Find where the given text appears and provide that cell's center as (X, Y) coordinate. 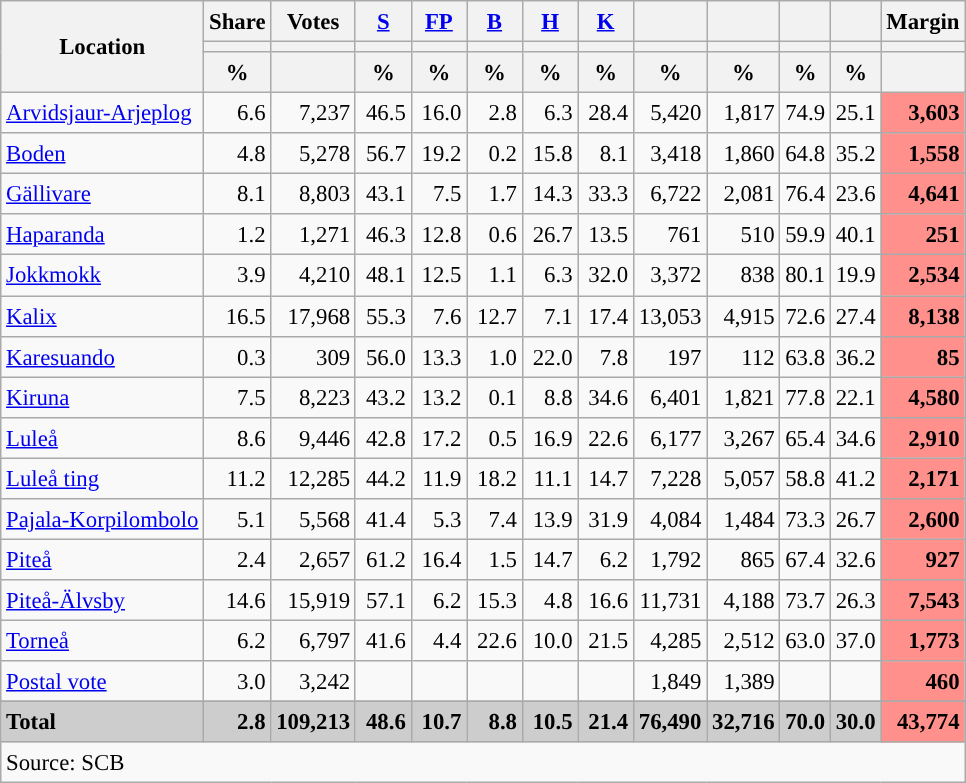
12,285 (314, 478)
510 (744, 234)
41.6 (383, 640)
838 (744, 276)
6,797 (314, 640)
25.1 (855, 114)
22.1 (855, 398)
40.1 (855, 234)
Share (238, 22)
41.2 (855, 478)
2,081 (744, 194)
3,242 (314, 682)
74.9 (805, 114)
4,580 (923, 398)
80.1 (805, 276)
2,512 (744, 640)
Haparanda (102, 234)
109,213 (314, 722)
73.3 (805, 520)
9,446 (314, 438)
10.5 (550, 722)
0.2 (495, 154)
17.2 (439, 438)
7.8 (606, 356)
11.1 (550, 478)
63.8 (805, 356)
64.8 (805, 154)
251 (923, 234)
7,543 (923, 600)
28.4 (606, 114)
7.1 (550, 316)
2,600 (923, 520)
31.9 (606, 520)
12.5 (439, 276)
Kiruna (102, 398)
27.4 (855, 316)
16.5 (238, 316)
56.0 (383, 356)
761 (670, 234)
H (550, 22)
Boden (102, 154)
65.4 (805, 438)
1.7 (495, 194)
15.3 (495, 600)
10.0 (550, 640)
6.6 (238, 114)
41.4 (383, 520)
3,603 (923, 114)
17,968 (314, 316)
FP (439, 22)
Postal vote (102, 682)
0.6 (495, 234)
7.4 (495, 520)
1,558 (923, 154)
309 (314, 356)
2.4 (238, 560)
1,484 (744, 520)
Arvidsjaur-Arjeplog (102, 114)
12.7 (495, 316)
Source: SCB (483, 762)
Piteå-Älvsby (102, 600)
33.3 (606, 194)
32,716 (744, 722)
13,053 (670, 316)
13.5 (606, 234)
4,285 (670, 640)
Pajala-Korpilombolo (102, 520)
67.4 (805, 560)
927 (923, 560)
8,223 (314, 398)
73.7 (805, 600)
13.9 (550, 520)
16.4 (439, 560)
61.2 (383, 560)
2,657 (314, 560)
4,210 (314, 276)
46.3 (383, 234)
5,420 (670, 114)
48.6 (383, 722)
13.3 (439, 356)
1,821 (744, 398)
3,418 (670, 154)
2,171 (923, 478)
4,084 (670, 520)
19.9 (855, 276)
63.0 (805, 640)
1,849 (670, 682)
4,641 (923, 194)
1.1 (495, 276)
Luleå (102, 438)
13.2 (439, 398)
76.4 (805, 194)
26.3 (855, 600)
22.0 (550, 356)
197 (670, 356)
5,057 (744, 478)
460 (923, 682)
7,228 (670, 478)
1,389 (744, 682)
Location (102, 47)
11.9 (439, 478)
32.6 (855, 560)
1,271 (314, 234)
35.2 (855, 154)
6,722 (670, 194)
43,774 (923, 722)
36.2 (855, 356)
57.1 (383, 600)
72.6 (805, 316)
8,138 (923, 316)
77.8 (805, 398)
B (495, 22)
14.3 (550, 194)
8,803 (314, 194)
55.3 (383, 316)
5.1 (238, 520)
4,188 (744, 600)
112 (744, 356)
16.6 (606, 600)
Gällivare (102, 194)
4,915 (744, 316)
0.1 (495, 398)
7,237 (314, 114)
30.0 (855, 722)
8.6 (238, 438)
Torneå (102, 640)
5,568 (314, 520)
42.8 (383, 438)
43.2 (383, 398)
5.3 (439, 520)
1,817 (744, 114)
15,919 (314, 600)
5,278 (314, 154)
11.2 (238, 478)
Kalix (102, 316)
Votes (314, 22)
3,267 (744, 438)
70.0 (805, 722)
Jokkmokk (102, 276)
21.5 (606, 640)
3.0 (238, 682)
7.6 (439, 316)
59.9 (805, 234)
43.1 (383, 194)
1.0 (495, 356)
76,490 (670, 722)
21.4 (606, 722)
2,534 (923, 276)
16.9 (550, 438)
10.7 (439, 722)
85 (923, 356)
3.9 (238, 276)
16.0 (439, 114)
Margin (923, 22)
2,910 (923, 438)
17.4 (606, 316)
4.4 (439, 640)
Luleå ting (102, 478)
0.5 (495, 438)
3,372 (670, 276)
56.7 (383, 154)
15.8 (550, 154)
1,792 (670, 560)
1.5 (495, 560)
K (606, 22)
S (383, 22)
6,177 (670, 438)
1.2 (238, 234)
46.5 (383, 114)
Total (102, 722)
Piteå (102, 560)
14.6 (238, 600)
23.6 (855, 194)
11,731 (670, 600)
865 (744, 560)
12.8 (439, 234)
1,860 (744, 154)
19.2 (439, 154)
37.0 (855, 640)
1,773 (923, 640)
48.1 (383, 276)
32.0 (606, 276)
Karesuando (102, 356)
44.2 (383, 478)
6,401 (670, 398)
0.3 (238, 356)
18.2 (495, 478)
58.8 (805, 478)
